From the cell containing the given text, extract its center point as (X, Y) coordinate. 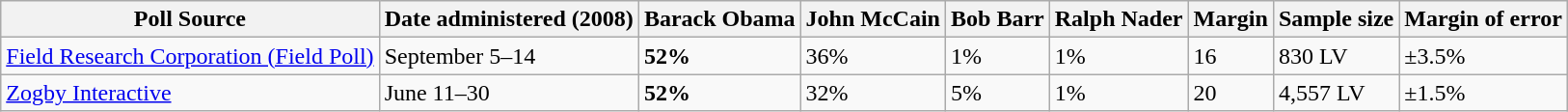
Field Research Corporation (Field Poll) (190, 56)
830 LV (1336, 56)
Date administered (2008) (509, 19)
±3.5% (1483, 56)
June 11–30 (509, 93)
Zogby Interactive (190, 93)
16 (1230, 56)
5% (998, 93)
36% (873, 56)
Barack Obama (719, 19)
September 5–14 (509, 56)
Margin of error (1483, 19)
20 (1230, 93)
Margin (1230, 19)
John McCain (873, 19)
±1.5% (1483, 93)
32% (873, 93)
Poll Source (190, 19)
Ralph Nader (1119, 19)
4,557 LV (1336, 93)
Sample size (1336, 19)
Bob Barr (998, 19)
